Scan for the cell matching the given text and deliver its (X, Y) coordinate at center. 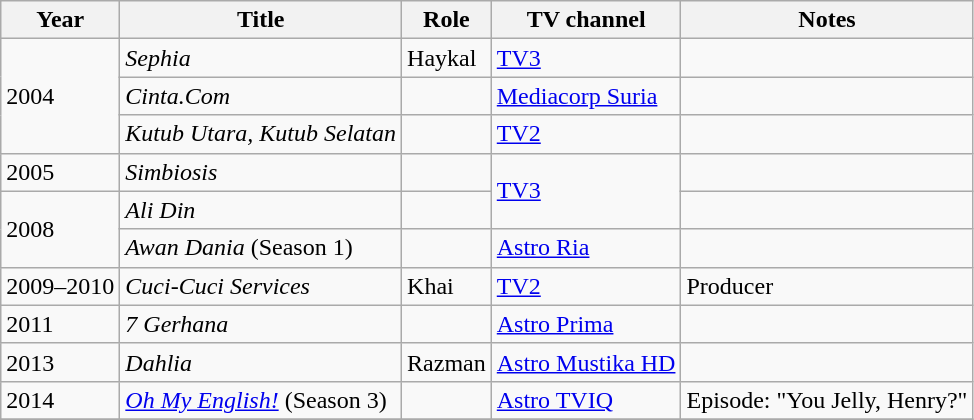
Dahlia (261, 362)
2009–2010 (60, 286)
2013 (60, 362)
Astro Ria (586, 248)
Simbiosis (261, 172)
Oh My English! (Season 3) (261, 400)
Kutub Utara, Kutub Selatan (261, 134)
2014 (60, 400)
Role (447, 20)
Notes (827, 20)
Awan Dania (Season 1) (261, 248)
Episode: "You Jelly, Henry?" (827, 400)
Producer (827, 286)
TV channel (586, 20)
2011 (60, 324)
Cuci-Cuci Services (261, 286)
Cinta.Com (261, 96)
Haykal (447, 58)
2005 (60, 172)
Title (261, 20)
Ali Din (261, 210)
Astro Mustika HD (586, 362)
Razman (447, 362)
7 Gerhana (261, 324)
Astro TVIQ (586, 400)
2004 (60, 96)
Khai (447, 286)
Astro Prima (586, 324)
Sephia (261, 58)
Mediacorp Suria (586, 96)
Year (60, 20)
2008 (60, 229)
